Return the (X, Y) coordinate for the center point of the cell that contains the specified text.  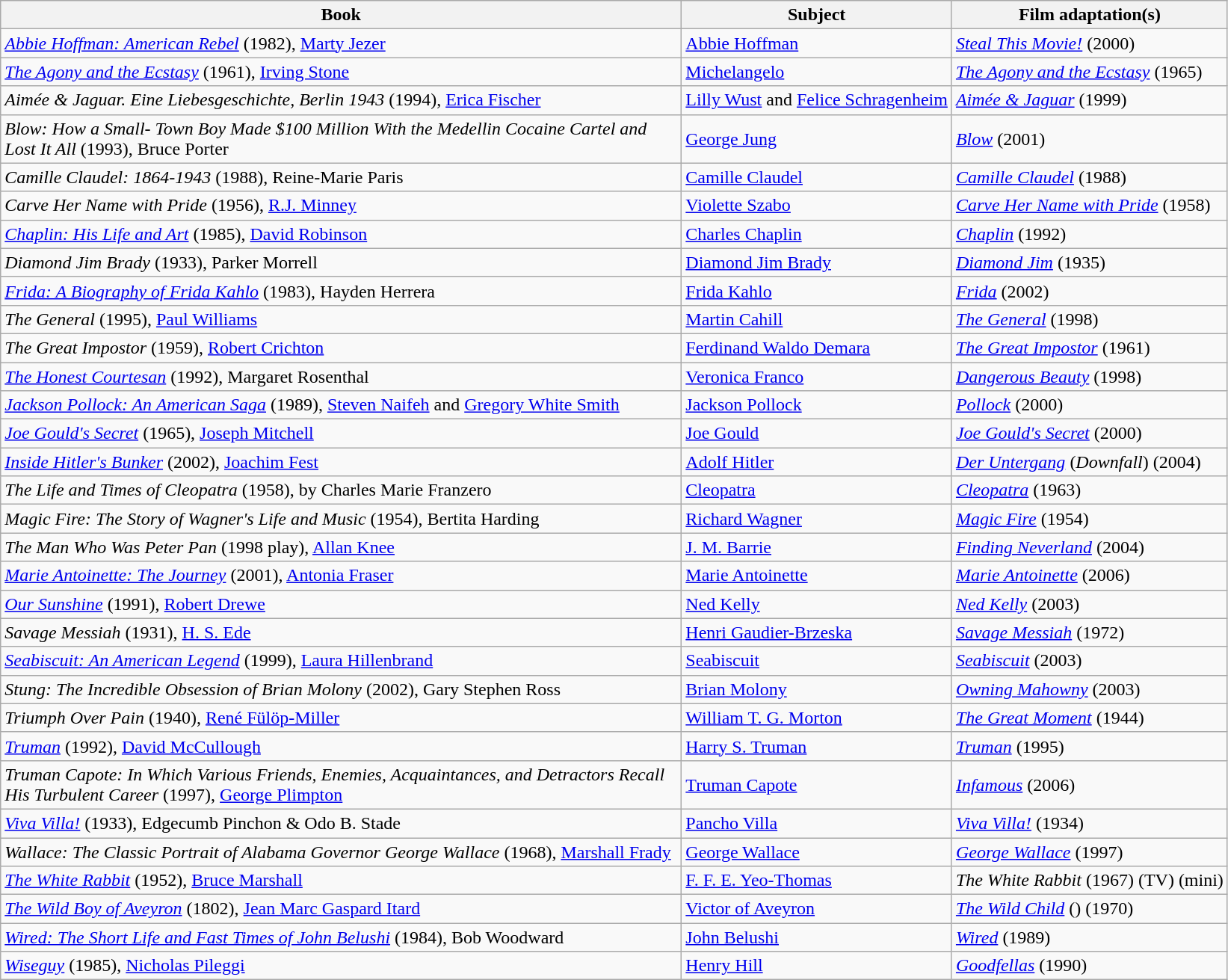
The White Rabbit (1952), Bruce Marshall (341, 881)
Stung: The Incredible Obsession of Brian Molony (2002), Gary Stephen Ross (341, 689)
Aimée & Jaguar. Eine Liebesgeschichte, Berlin 1943 (1994), Erica Fischer (341, 100)
The White Rabbit (1967) (TV) (mini) (1090, 881)
The Great Moment (1944) (1090, 718)
Truman (1992), David McCullough (341, 746)
George Wallace (817, 851)
Adolf Hitler (817, 462)
Jackson Pollock: An American Saga (1989), Steven Naifeh and Gregory White Smith (341, 405)
Truman Capote (817, 785)
Camille Claudel (1988) (1090, 177)
Marie Antoinette (817, 576)
Abbie Hoffman: American Rebel (1982), Marty Jezer (341, 43)
Viva Villa! (1934) (1090, 823)
Seabiscuit (817, 661)
Aimée & Jaguar (1999) (1090, 100)
Carve Her Name with Pride (1958) (1090, 206)
George Wallace (1997) (1090, 851)
Inside Hitler's Bunker (2002), Joachim Fest (341, 462)
Steal This Movie! (2000) (1090, 43)
Jackson Pollock (817, 405)
The General (1998) (1090, 319)
Pollock (2000) (1090, 405)
Diamond Jim Brady (817, 262)
William T. G. Morton (817, 718)
F. F. E. Yeo-Thomas (817, 881)
The Great Impostor (1959), Robert Crichton (341, 348)
Goodfellas (1990) (1090, 966)
Abbie Hoffman (817, 43)
George Jung (817, 139)
Film adaptation(s) (1090, 15)
Book (341, 15)
Truman (1995) (1090, 746)
Victor of Aveyron (817, 909)
Seabiscuit: An American Legend (1999), Laura Hillenbrand (341, 661)
Carve Her Name with Pride (1956), R.J. Minney (341, 206)
The Wild Child () (1970) (1090, 909)
Frida Kahlo (817, 291)
Savage Messiah (1972) (1090, 632)
Lilly Wust and Felice Schragenheim (817, 100)
Frida (2002) (1090, 291)
Henri Gaudier-Brzeska (817, 632)
Ned Kelly (817, 604)
Joe Gould (817, 434)
Ferdinand Waldo Demara (817, 348)
Michelangelo (817, 72)
Richard Wagner (817, 519)
Owning Mahowny (2003) (1090, 689)
Violette Szabo (817, 206)
The Wild Boy of Aveyron (1802), Jean Marc Gaspard Itard (341, 909)
Ned Kelly (2003) (1090, 604)
The Man Who Was Peter Pan (1998 play), Allan Knee (341, 547)
Pancho Villa (817, 823)
Marie Antoinette (2006) (1090, 576)
Brian Molony (817, 689)
Cleopatra (817, 490)
Harry S. Truman (817, 746)
Camille Claudel: 1864-1943 (1988), Reine-Marie Paris (341, 177)
Subject (817, 15)
The Agony and the Ecstasy (1961), Irving Stone (341, 72)
Joe Gould's Secret (1965), Joseph Mitchell (341, 434)
Chaplin: His Life and Art (1985), David Robinson (341, 234)
Martin Cahill (817, 319)
Wired (1989) (1090, 937)
Triumph Over Pain (1940), René Fülöp-Miller (341, 718)
The Great Impostor (1961) (1090, 348)
Blow (2001) (1090, 139)
The Honest Courtesan (1992), Margaret Rosenthal (341, 376)
Finding Neverland (2004) (1090, 547)
J. M. Barrie (817, 547)
Magic Fire: The Story of Wagner's Life and Music (1954), Bertita Harding (341, 519)
Savage Messiah (1931), H. S. Ede (341, 632)
Chaplin (1992) (1090, 234)
The Agony and the Ecstasy (1965) (1090, 72)
Marie Antoinette: The Journey (2001), Antonia Fraser (341, 576)
Cleopatra (1963) (1090, 490)
Dangerous Beauty (1998) (1090, 376)
Charles Chaplin (817, 234)
Frida: A Biography of Frida Kahlo (1983), Hayden Herrera (341, 291)
Blow: How a Small- Town Boy Made $100 Million With the Medellin Cocaine Cartel and Lost It All (1993), Bruce Porter (341, 139)
Joe Gould's Secret (2000) (1090, 434)
Truman Capote: In Which Various Friends, Enemies, Acquaintances, and Detractors Recall His Turbulent Career (1997), George Plimpton (341, 785)
Viva Villa! (1933), Edgecumb Pinchon & Odo B. Stade (341, 823)
Diamond Jim (1935) (1090, 262)
Veronica Franco (817, 376)
Camille Claudel (817, 177)
The Life and Times of Cleopatra (1958), by Charles Marie Franzero (341, 490)
Magic Fire (1954) (1090, 519)
The General (1995), Paul Williams (341, 319)
Wiseguy (1985), Nicholas Pileggi (341, 966)
Seabiscuit (2003) (1090, 661)
Wallace: The Classic Portrait of Alabama Governor George Wallace (1968), Marshall Frady (341, 851)
Henry Hill (817, 966)
Der Untergang (Downfall) (2004) (1090, 462)
Wired: The Short Life and Fast Times of John Belushi (1984), Bob Woodward (341, 937)
Our Sunshine (1991), Robert Drewe (341, 604)
Infamous (2006) (1090, 785)
Diamond Jim Brady (1933), Parker Morrell (341, 262)
John Belushi (817, 937)
